Return the (x, y) coordinate for the center point of the cell that contains the specified text.  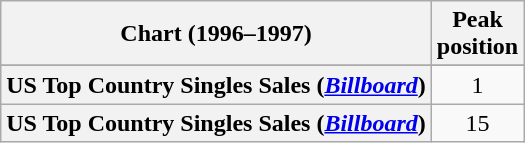
Peakposition (477, 34)
1 (477, 85)
Chart (1996–1997) (216, 34)
15 (477, 123)
